Extract the [X, Y] coordinate from the center of the cell holding the provided text.  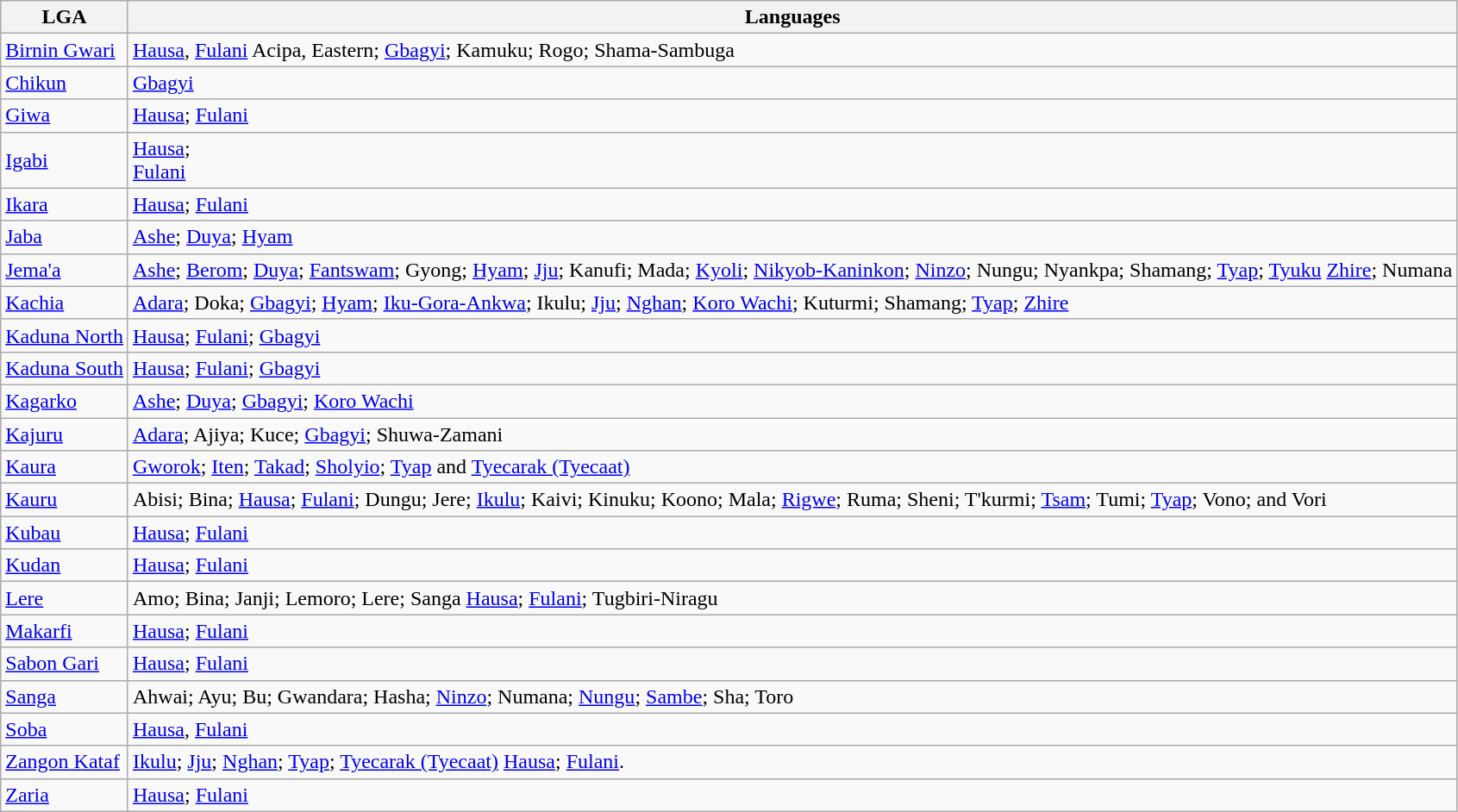
Chikun [65, 83]
Hausa;Fulani [792, 160]
Igabi [65, 160]
Soba [65, 729]
Hausa, Fulani Acipa, Eastern; Gbagyi; Kamuku; Rogo; Shama-Sambuga [792, 50]
Kaura [65, 467]
Zangon Kataf [65, 762]
Ashe; Berom; Duya; Fantswam; Gyong; Hyam; Jju; Kanufi; Mada; Kyoli; Nikyob-Kaninkon; Ninzo; Nungu; Nyankpa; Shamang; Tyap; Tyuku Zhire; Numana [792, 270]
Jema'a [65, 270]
Ashe; Duya; Gbagyi; Koro Wachi [792, 401]
Gworok; Iten; Takad; Sholyio; Tyap and Tyecarak (Tyecaat) [792, 467]
Kudan [65, 565]
Kaduna South [65, 368]
Ikulu; Jju; Nghan; Tyap; Tyecarak (Tyecaat) Hausa; Fulani. [792, 762]
Kauru [65, 500]
Giwa [65, 116]
Zaria [65, 795]
Abisi; Bina; Hausa; Fulani; Dungu; Jere; Ikulu; Kaivi; Kinuku; Koono; Mala; Rigwe; Ruma; Sheni; T'kurmi; Tsam; Tumi; Tyap; Vono; and Vori [792, 500]
Lere [65, 598]
Hausa, Fulani [792, 729]
Kajuru [65, 434]
Jaba [65, 237]
Gbagyi [792, 83]
Ashe; Duya; Hyam [792, 237]
Adara; Doka; Gbagyi; Hyam; Iku-Gora-Ankwa; Ikulu; Jju; Nghan; Koro Wachi; Kuturmi; Shamang; Tyap; Zhire [792, 303]
Kubau [65, 533]
Kachia [65, 303]
LGA [65, 17]
Sanga [65, 696]
Ikara [65, 204]
Kagarko [65, 401]
Birnin Gwari [65, 50]
Amo; Bina; Janji; Lemoro; Lere; Sanga Hausa; Fulani; Tugbiri-Niragu [792, 598]
Kaduna North [65, 335]
Sabon Gari [65, 664]
Languages [792, 17]
Adara; Ajiya; Kuce; Gbagyi; Shuwa-Zamani [792, 434]
Ahwai; Ayu; Bu; Gwandara; Hasha; Ninzo; Numana; Nungu; Sambe; Sha; Toro [792, 696]
Makarfi [65, 631]
